Determine the [X, Y] coordinate at the center of the cell enclosing the given text.  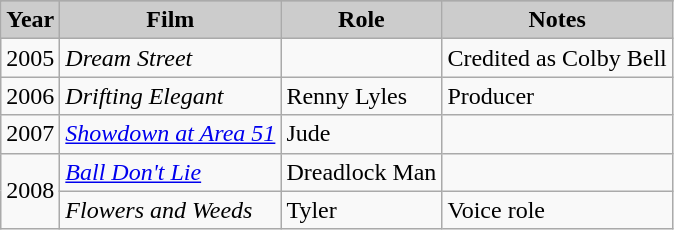
Notes [557, 20]
Tyler [362, 210]
Year [30, 20]
Dream Street [170, 58]
Ball Don't Lie [170, 172]
2006 [30, 96]
Flowers and Weeds [170, 210]
Renny Lyles [362, 96]
Drifting Elegant [170, 96]
2008 [30, 191]
Credited as Colby Bell [557, 58]
2005 [30, 58]
Showdown at Area 51 [170, 134]
Film [170, 20]
Voice role [557, 210]
2007 [30, 134]
Jude [362, 134]
Dreadlock Man [362, 172]
Role [362, 20]
Producer [557, 96]
